Capture the cell that displays the provided text and extract its [X, Y] central coordinate. 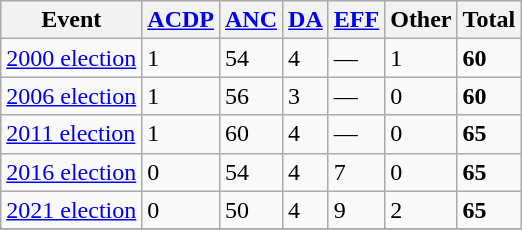
9 [356, 210]
2011 election [72, 134]
Event [72, 20]
50 [250, 210]
2016 election [72, 172]
Other [421, 20]
3 [306, 96]
7 [356, 172]
EFF [356, 20]
56 [250, 96]
ACDP [181, 20]
ANC [250, 20]
Total [489, 20]
2000 election [72, 58]
2 [421, 210]
2021 election [72, 210]
2006 election [72, 96]
DA [306, 20]
